Provide the (x, y) coordinate of the cell's center where the given text is located.  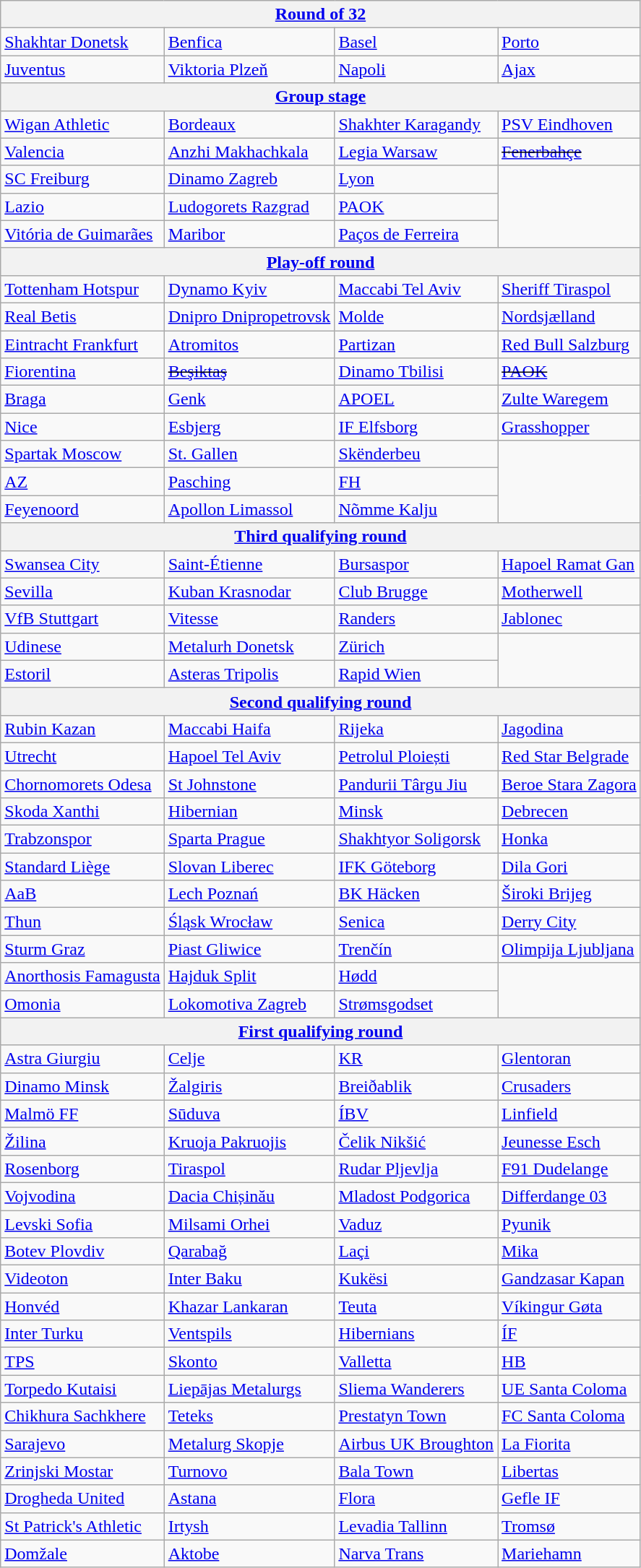
Beroe Stara Zagora (569, 784)
Airbus UK Broughton (416, 1444)
IF Elfsborg (416, 427)
Nordsjælland (569, 316)
Pyunik (569, 1224)
Valencia (82, 152)
Molde (416, 316)
Śląsk Wrocław (249, 922)
Group stage (321, 97)
Lazio (82, 207)
Porto (569, 42)
Fiorentina (82, 372)
Honka (569, 839)
St. Gallen (249, 454)
Široki Brijeg (569, 894)
Vojvodina (82, 1196)
Nice (82, 427)
Dinamo Tbilisi (416, 372)
Asteras Tripolis (249, 674)
Tottenham Hotspur (82, 289)
Turnovo (249, 1471)
Flora (416, 1499)
Vaduz (416, 1224)
Thun (82, 922)
Dila Gori (569, 867)
Valletta (416, 1361)
Videoton (82, 1279)
Jagodina (569, 729)
Randers (416, 619)
Hapoel Ramat Gan (569, 564)
Mika (569, 1252)
Real Betis (82, 316)
Motherwell (569, 592)
Third qualifying round (321, 537)
Tromsø (569, 1526)
Petrolul Ploiești (416, 756)
Utrecht (82, 756)
Round of 32 (321, 14)
HB (569, 1361)
VfB Stuttgart (82, 619)
Apollon Limassol (249, 509)
Lyon (416, 179)
Jablonec (569, 619)
Torpedo Kutaisi (82, 1389)
Standard Liège (82, 867)
Dinamo Zagreb (249, 179)
Honvéd (82, 1307)
Hødd (416, 976)
Mladost Podgorica (416, 1196)
Narva Trans (416, 1554)
Inter Turku (82, 1334)
Genk (249, 399)
Nõmme Kalju (416, 509)
Dynamo Kyiv (249, 289)
TPS (82, 1361)
Chikhura Sachkhere (82, 1416)
FC Santa Coloma (569, 1416)
Vitesse (249, 619)
Bala Town (416, 1471)
Jeunesse Esch (569, 1141)
Astra Giurgiu (82, 1059)
Skënderbeu (416, 454)
Prestatyn Town (416, 1416)
Zürich (416, 646)
Qarabağ (249, 1252)
Celje (249, 1059)
PSV Eindhoven (569, 124)
Pandurii Târgu Jiu (416, 784)
Zulte Waregem (569, 399)
Liepājas Metalurgs (249, 1389)
Hajduk Split (249, 976)
Ventspils (249, 1334)
Grasshopper (569, 427)
Zrinjski Mostar (82, 1471)
Play-off round (321, 261)
Red Star Belgrade (569, 756)
Second qualifying round (321, 701)
Wigan Athletic (82, 124)
Levadia Tallinn (416, 1526)
Lech Poznań (249, 894)
Braga (82, 399)
Trabzonspor (82, 839)
Ajax (569, 69)
Laçi (416, 1252)
Maccabi Haifa (249, 729)
Víkingur Gøta (569, 1307)
Red Bull Salzburg (569, 345)
Kruoja Pakruojis (249, 1141)
Eintracht Frankfurt (82, 345)
Khazar Lankaran (249, 1307)
ÍF (569, 1334)
Malmö FF (82, 1114)
Maccabi Tel Aviv (416, 289)
SC Freiburg (82, 179)
Dinamo Minsk (82, 1086)
Senica (416, 922)
Milsami Orhei (249, 1224)
Shakhter Karagandy (416, 124)
Botev Plovdiv (82, 1252)
Sarajevo (82, 1444)
Partizan (416, 345)
Sevilla (82, 592)
Saint-Étienne (249, 564)
Derry City (569, 922)
Spartak Moscow (82, 454)
Bursaspor (416, 564)
Debrecen (569, 812)
BK Häcken (416, 894)
Teuta (416, 1307)
Ludogorets Razgrad (249, 207)
La Fiorita (569, 1444)
ÍBV (416, 1114)
Libertas (569, 1471)
FH (416, 482)
Dnipro Dnipropetrovsk (249, 316)
AaB (82, 894)
Udinese (82, 646)
Fenerbahçe (569, 152)
KR (416, 1059)
Rudar Pljevlja (416, 1169)
Estoril (82, 674)
Teteks (249, 1416)
Beşiktaş (249, 372)
AZ (82, 482)
Olimpija Ljubljana (569, 949)
Viktoria Plzeň (249, 69)
Atromitos (249, 345)
Omonia (82, 1004)
Breiðablik (416, 1086)
Hibernians (416, 1334)
Gefle IF (569, 1499)
St Johnstone (249, 784)
Tiraspol (249, 1169)
Sturm Graz (82, 949)
Kukësi (416, 1279)
Differdange 03 (569, 1196)
Crusaders (569, 1086)
Mariehamn (569, 1554)
Hibernian (249, 812)
Pasching (249, 482)
Vitória de Guimarães (82, 234)
Kuban Krasnodar (249, 592)
Esbjerg (249, 427)
Sūduva (249, 1114)
Levski Sofia (82, 1224)
Minsk (416, 812)
Chornomorets Odesa (82, 784)
Irtysh (249, 1526)
Club Brugge (416, 592)
Domžale (82, 1554)
Žalgiris (249, 1086)
Inter Baku (249, 1279)
Rijeka (416, 729)
Shakhtar Donetsk (82, 42)
Rapid Wien (416, 674)
Rosenborg (82, 1169)
Rubin Kazan (82, 729)
First qualifying round (321, 1031)
Swansea City (82, 564)
Napoli (416, 69)
Glentoran (569, 1059)
Metalurh Donetsk (249, 646)
Skoda Xanthi (82, 812)
Legia Warsaw (416, 152)
Slovan Liberec (249, 867)
Gandzasar Kapan (569, 1279)
UE Santa Coloma (569, 1389)
Skonto (249, 1361)
Aktobe (249, 1554)
Astana (249, 1499)
Sheriff Tiraspol (569, 289)
Shakhtyor Soligorsk (416, 839)
F91 Dudelange (569, 1169)
Dacia Chișinău (249, 1196)
Maribor (249, 234)
Anzhi Makhachkala (249, 152)
Žilina (82, 1141)
Čelik Nikšić (416, 1141)
Paços de Ferreira (416, 234)
Piast Gliwice (249, 949)
Hapoel Tel Aviv (249, 756)
Strømsgodset (416, 1004)
Feyenoord (82, 509)
St Patrick's Athletic (82, 1526)
Juventus (82, 69)
APOEL (416, 399)
Linfield (569, 1114)
Basel (416, 42)
Sparta Prague (249, 839)
Lokomotiva Zagreb (249, 1004)
Metalurg Skopje (249, 1444)
Anorthosis Famagusta (82, 976)
Drogheda United (82, 1499)
IFK Göteborg (416, 867)
Sliema Wanderers (416, 1389)
Bordeaux (249, 124)
Benfica (249, 42)
Trenčín (416, 949)
